Search for the cell housing the specified text and yield its [X, Y] center coordinate. 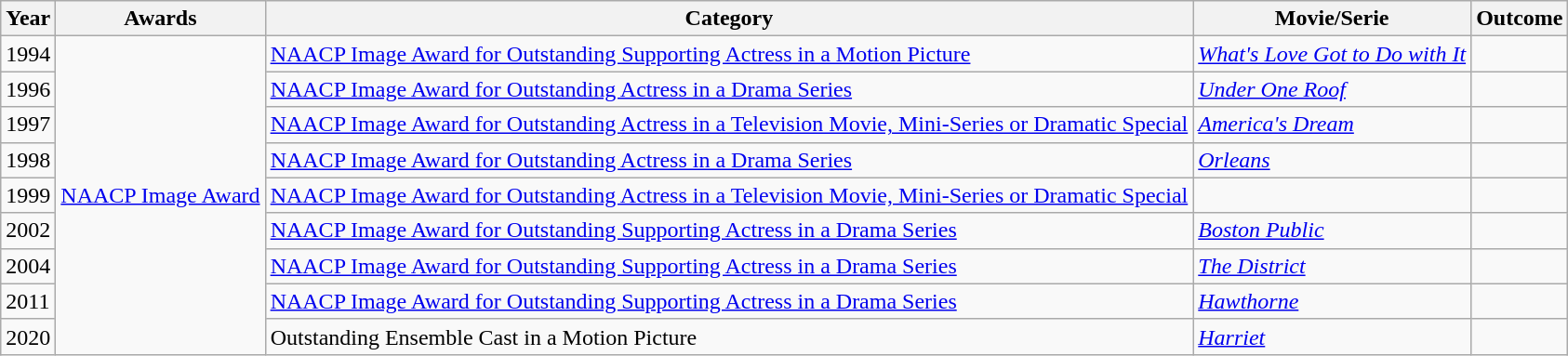
1997 [28, 125]
1994 [28, 54]
Category [729, 19]
NAACP Image Award [160, 195]
Outcome [1520, 19]
1999 [28, 195]
Boston Public [1332, 231]
2002 [28, 231]
Year [28, 19]
Movie/Serie [1332, 19]
Hawthorne [1332, 301]
NAACP Image Award for Outstanding Supporting Actress in a Motion Picture [729, 54]
2020 [28, 336]
Outstanding Ensemble Cast in a Motion Picture [729, 336]
Awards [160, 19]
1998 [28, 160]
2011 [28, 301]
2004 [28, 266]
Under One Roof [1332, 89]
The District [1332, 266]
Harriet [1332, 336]
What's Love Got to Do with It [1332, 54]
Orleans [1332, 160]
1996 [28, 89]
America's Dream [1332, 125]
